Locate the cell with the specified text and output its (x, y) center coordinate. 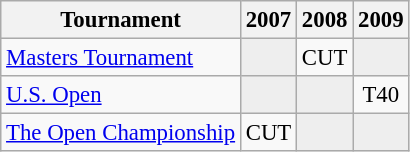
Tournament (121, 20)
Masters Tournament (121, 58)
2009 (381, 20)
The Open Championship (121, 133)
2007 (268, 20)
T40 (381, 95)
2008 (325, 20)
U.S. Open (121, 95)
